Output the (x, y) coordinate of the center of the cell containing the given text.  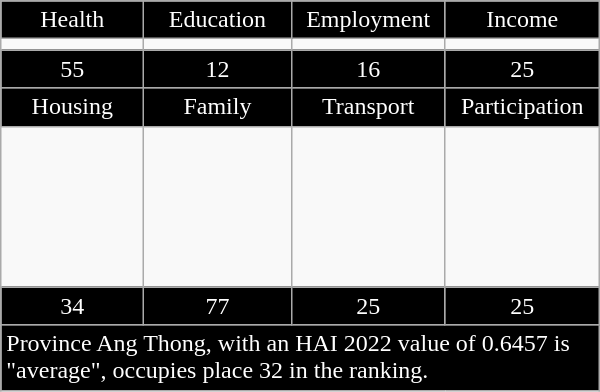
55 (72, 69)
Province Ang Thong, with an HAI 2022 value of 0.6457 is "average", occupies place 32 in the ranking. (300, 358)
34 (72, 306)
Family (218, 107)
77 (218, 306)
Education (218, 20)
Participation (522, 107)
Income (522, 20)
Transport (368, 107)
Employment (368, 20)
16 (368, 69)
Housing (72, 107)
Health (72, 20)
12 (218, 69)
